Detect which cell encompasses the target text, then output its [x, y] center coordinate. 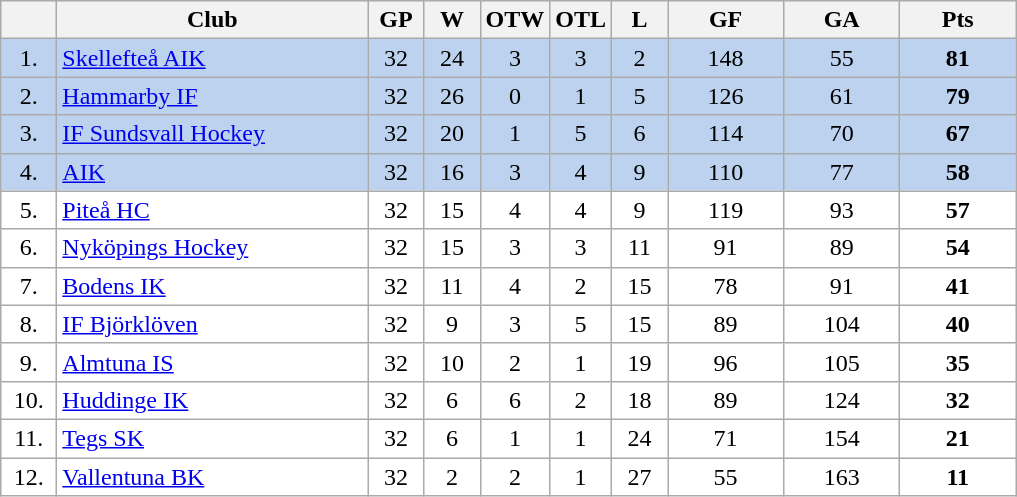
163 [842, 477]
114 [726, 134]
OTL [581, 20]
W [452, 20]
Nyköpings Hockey [212, 248]
154 [842, 438]
78 [726, 286]
2. [29, 96]
96 [726, 362]
Tegs SK [212, 438]
119 [726, 210]
20 [452, 134]
Hammarby IF [212, 96]
10 [452, 362]
104 [842, 324]
21 [958, 438]
GF [726, 20]
77 [842, 172]
35 [958, 362]
71 [726, 438]
124 [842, 400]
GA [842, 20]
Almtuna IS [212, 362]
148 [726, 58]
IF Sundsvall Hockey [212, 134]
11. [29, 438]
27 [640, 477]
93 [842, 210]
12. [29, 477]
Piteå HC [212, 210]
70 [842, 134]
61 [842, 96]
41 [958, 286]
Huddinge IK [212, 400]
1. [29, 58]
67 [958, 134]
GP [396, 20]
3. [29, 134]
Club [212, 20]
OTW [515, 20]
81 [958, 58]
8. [29, 324]
110 [726, 172]
126 [726, 96]
AIK [212, 172]
0 [515, 96]
58 [958, 172]
Vallentuna BK [212, 477]
40 [958, 324]
54 [958, 248]
Skellefteå AIK [212, 58]
10. [29, 400]
6. [29, 248]
16 [452, 172]
26 [452, 96]
Bodens IK [212, 286]
Pts [958, 20]
18 [640, 400]
79 [958, 96]
4. [29, 172]
5. [29, 210]
7. [29, 286]
57 [958, 210]
L [640, 20]
105 [842, 362]
19 [640, 362]
IF Björklöven [212, 324]
9. [29, 362]
